Detect which cell encompasses the target text, then output its (x, y) center coordinate. 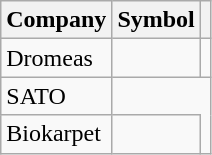
Dromeas (56, 58)
SATO (56, 96)
Symbol (156, 20)
Company (56, 20)
Biokarpet (56, 134)
